Capture the cell that displays the provided text and extract its [X, Y] central coordinate. 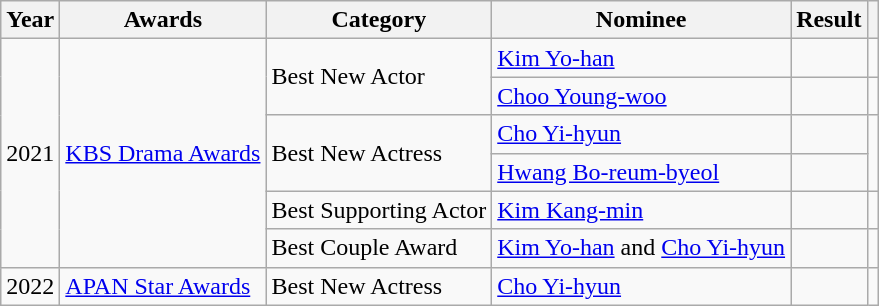
Hwang Bo-reum-byeol [642, 172]
Result [829, 20]
Choo Young-woo [642, 96]
KBS Drama Awards [163, 153]
Best Couple Award [379, 248]
Kim Yo-han [642, 58]
Year [30, 20]
Kim Yo-han and Cho Yi-hyun [642, 248]
Best New Actor [379, 77]
Awards [163, 20]
Nominee [642, 20]
2022 [30, 286]
Category [379, 20]
2021 [30, 153]
APAN Star Awards [163, 286]
Kim Kang-min [642, 210]
Best Supporting Actor [379, 210]
